Determine the (x, y) coordinate at the center of the cell enclosing the given text.  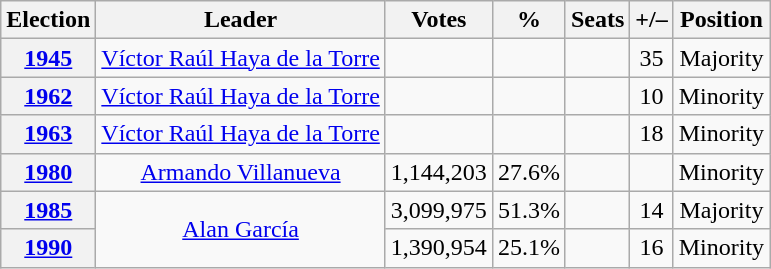
1990 (48, 248)
Leader (241, 20)
Election (48, 20)
Alan García (241, 229)
+/– (652, 20)
Votes (438, 20)
Seats (597, 20)
51.3% (528, 210)
1,390,954 (438, 248)
1962 (48, 96)
1,144,203 (438, 172)
18 (652, 134)
% (528, 20)
25.1% (528, 248)
10 (652, 96)
1945 (48, 58)
14 (652, 210)
35 (652, 58)
Armando Villanueva (241, 172)
1985 (48, 210)
16 (652, 248)
Position (721, 20)
1980 (48, 172)
3,099,975 (438, 210)
27.6% (528, 172)
1963 (48, 134)
